Output the (X, Y) coordinate of the center of the cell containing the given text.  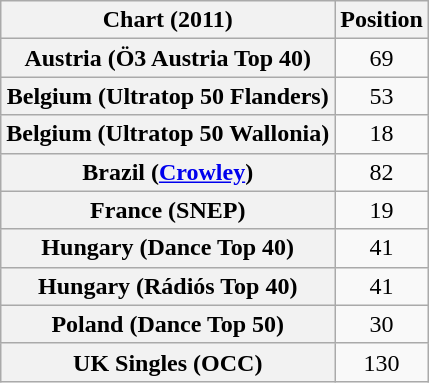
18 (382, 134)
UK Singles (OCC) (168, 362)
Hungary (Rádiós Top 40) (168, 286)
53 (382, 96)
Hungary (Dance Top 40) (168, 248)
Position (382, 20)
19 (382, 210)
Brazil (Crowley) (168, 172)
130 (382, 362)
82 (382, 172)
30 (382, 324)
France (SNEP) (168, 210)
Austria (Ö3 Austria Top 40) (168, 58)
Poland (Dance Top 50) (168, 324)
Belgium (Ultratop 50 Wallonia) (168, 134)
Belgium (Ultratop 50 Flanders) (168, 96)
Chart (2011) (168, 20)
69 (382, 58)
